Capture the cell that displays the provided text and extract its (x, y) central coordinate. 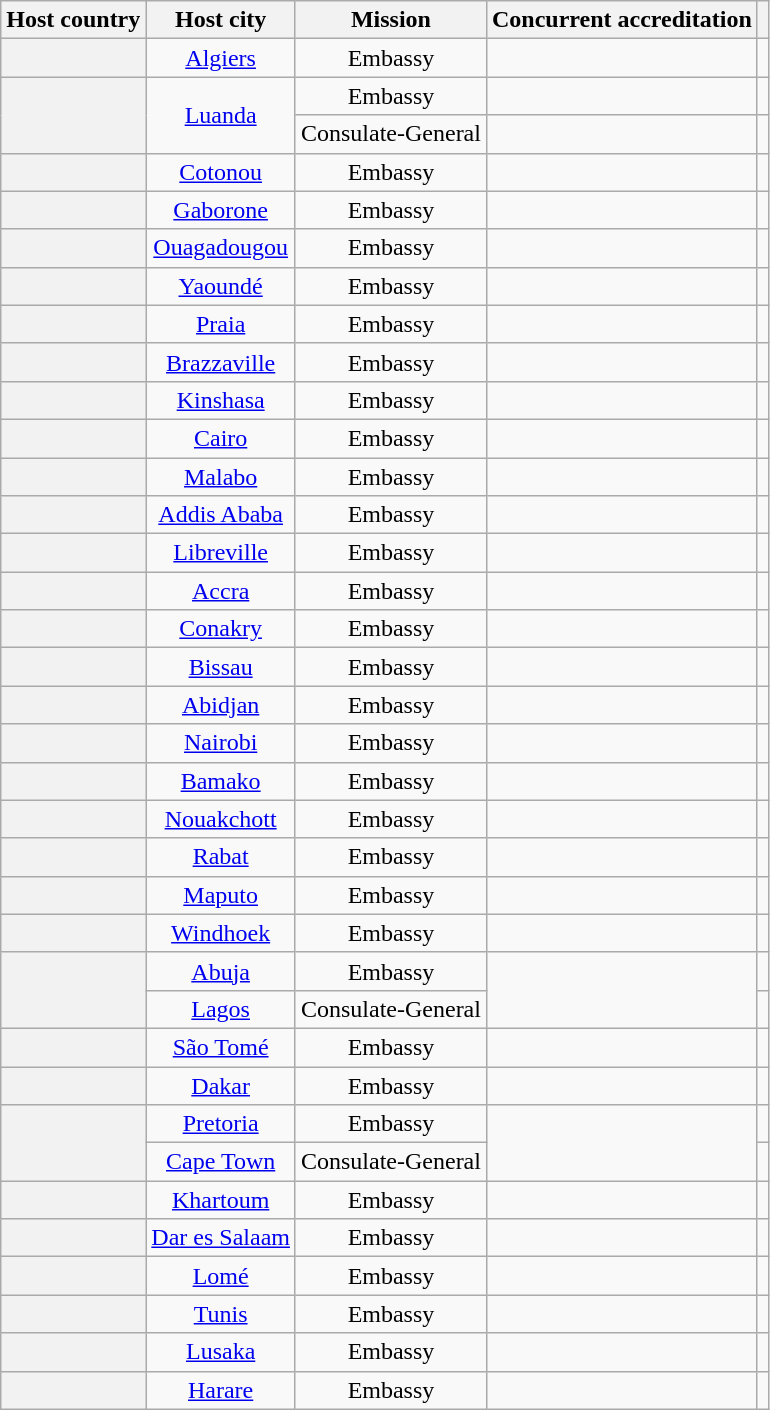
Kinshasa (221, 400)
Luanda (221, 115)
Abuja (221, 971)
Conakry (221, 629)
Cotonou (221, 172)
Lusaka (221, 1352)
Lagos (221, 1009)
Cape Town (221, 1162)
Bissau (221, 667)
Tunis (221, 1314)
Gaborone (221, 210)
Malabo (221, 477)
Praia (221, 324)
Concurrent accreditation (622, 20)
Accra (221, 591)
Libreville (221, 553)
Maputo (221, 895)
Khartoum (221, 1200)
São Tomé (221, 1047)
Windhoek (221, 933)
Pretoria (221, 1124)
Dar es Salaam (221, 1238)
Mission (390, 20)
Bamako (221, 781)
Brazzaville (221, 362)
Addis Ababa (221, 515)
Dakar (221, 1085)
Host city (221, 20)
Lomé (221, 1276)
Yaoundé (221, 286)
Nairobi (221, 743)
Abidjan (221, 705)
Nouakchott (221, 819)
Cairo (221, 438)
Ouagadougou (221, 248)
Harare (221, 1390)
Rabat (221, 857)
Algiers (221, 58)
Host country (74, 20)
